Return the (x, y) coordinate for the center point of the cell that contains the specified text.  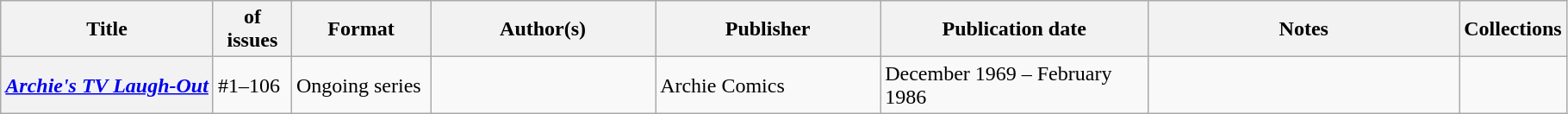
Ongoing series (360, 85)
Collections (1513, 29)
Archie Comics (768, 85)
#1–106 (252, 85)
Title (107, 29)
Notes (1304, 29)
of issues (252, 29)
Archie's TV Laugh-Out (107, 85)
Publisher (768, 29)
Format (360, 29)
Author(s) (543, 29)
Publication date (1015, 29)
December 1969 – February 1986 (1015, 85)
